Scan for the cell matching the given text and deliver its (X, Y) coordinate at center. 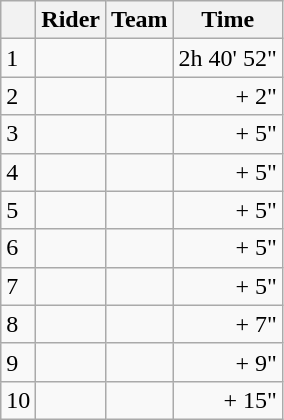
+ 15" (228, 400)
Rider (71, 20)
5 (18, 210)
3 (18, 134)
Team (140, 20)
10 (18, 400)
7 (18, 286)
6 (18, 248)
2h 40' 52" (228, 58)
9 (18, 362)
+ 9" (228, 362)
8 (18, 324)
4 (18, 172)
2 (18, 96)
Time (228, 20)
+ 7" (228, 324)
+ 2" (228, 96)
1 (18, 58)
